Pinpoint the cell where the given text exists, returning its (x, y) midpoint coordinate. 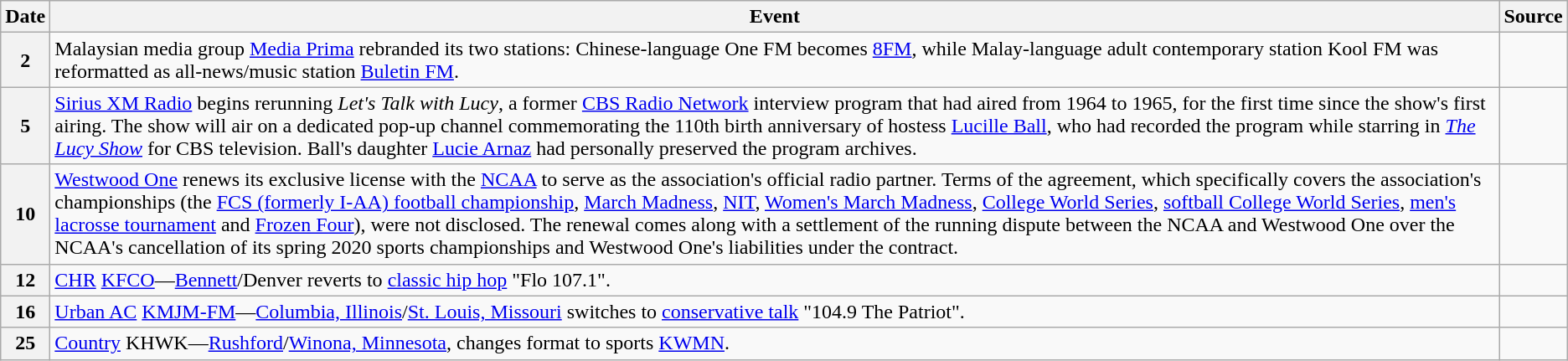
Date (25, 17)
Country KHWK—Rushford/Winona, Minnesota, changes format to sports KWMN. (775, 343)
Urban AC KMJM-FM—Columbia, Illinois/St. Louis, Missouri switches to conservative talk "104.9 The Patriot". (775, 312)
5 (25, 126)
Event (775, 17)
2 (25, 60)
CHR KFCO—Bennett/Denver reverts to classic hip hop "Flo 107.1". (775, 280)
16 (25, 312)
Source (1533, 17)
25 (25, 343)
10 (25, 214)
12 (25, 280)
